Output the [x, y] coordinate of the center of the cell containing the given text.  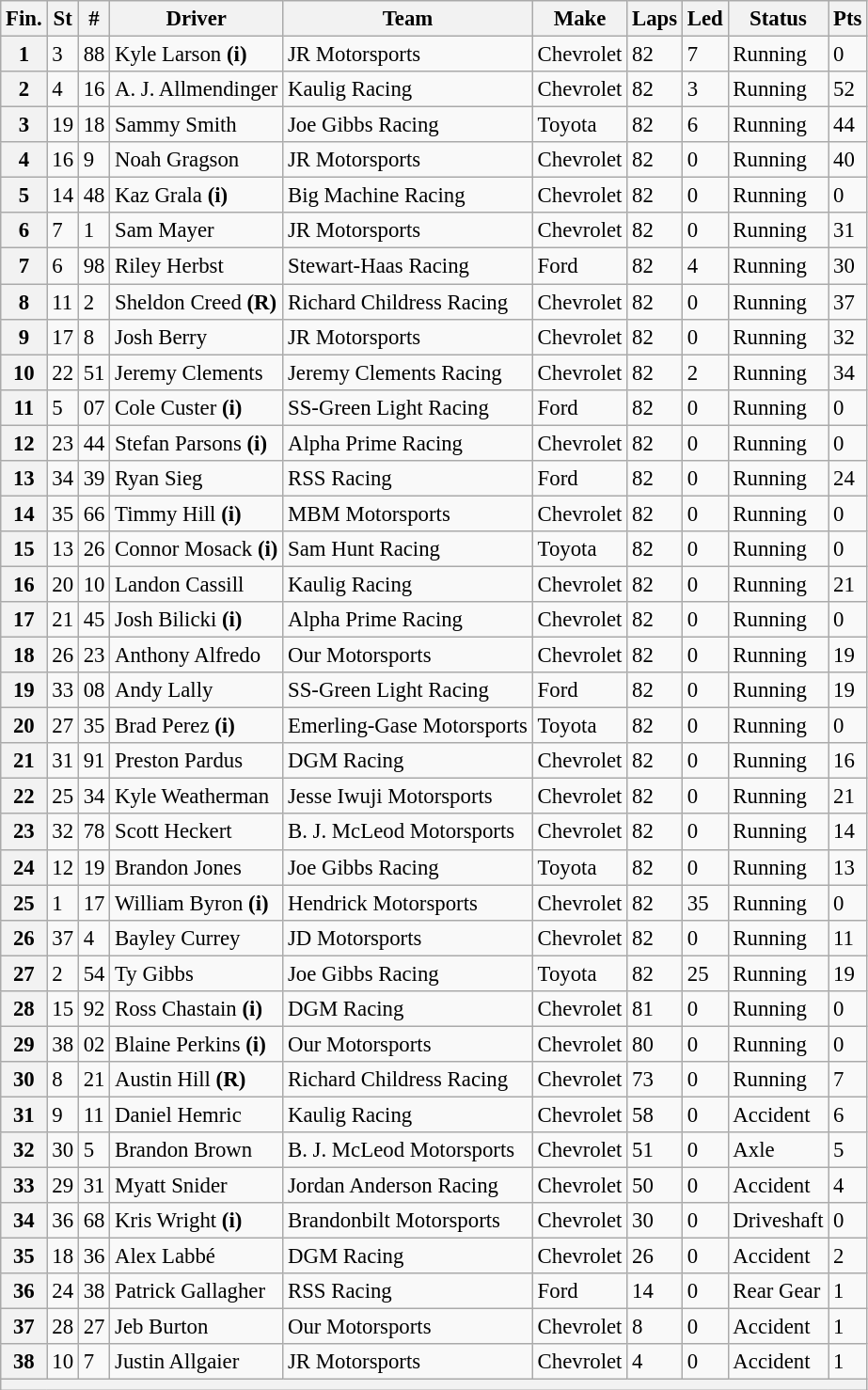
Ryan Sieg [197, 479]
Josh Berry [197, 337]
Josh Bilicki (i) [197, 620]
Anthony Alfredo [197, 656]
39 [94, 479]
Brandonbilt Motorsports [408, 1221]
Jeremy Clements [197, 372]
Kaz Grala (i) [197, 196]
50 [655, 1186]
88 [94, 55]
Brad Perez (i) [197, 726]
Make [579, 19]
91 [94, 761]
66 [94, 513]
Driver [197, 19]
A. J. Allmendinger [197, 89]
Riley Herbst [197, 266]
Alex Labbé [197, 1256]
81 [655, 1009]
Noah Gragson [197, 160]
Rear Gear [779, 1291]
Austin Hill (R) [197, 1080]
73 [655, 1080]
07 [94, 407]
Brandon Brown [197, 1150]
Sheldon Creed (R) [197, 302]
58 [655, 1114]
Kyle Larson (i) [197, 55]
Big Machine Racing [408, 196]
54 [94, 973]
Ty Gibbs [197, 973]
St [62, 19]
Fin. [24, 19]
98 [94, 266]
Brandon Jones [197, 867]
Daniel Hemric [197, 1114]
Jesse Iwuji Motorsports [408, 797]
92 [94, 1009]
80 [655, 1044]
Emerling-Gase Motorsports [408, 726]
Landon Cassill [197, 584]
08 [94, 690]
Ross Chastain (i) [197, 1009]
Justin Allgaier [197, 1363]
52 [848, 89]
48 [94, 196]
Preston Pardus [197, 761]
Team [408, 19]
Sam Mayer [197, 230]
Led [705, 19]
Timmy Hill (i) [197, 513]
Pts [848, 19]
Laps [655, 19]
68 [94, 1221]
# [94, 19]
Scott Heckert [197, 832]
Stewart-Haas Racing [408, 266]
Bayley Currey [197, 938]
Myatt Snider [197, 1186]
MBM Motorsports [408, 513]
Jeremy Clements Racing [408, 372]
Driveshaft [779, 1221]
02 [94, 1044]
Cole Custer (i) [197, 407]
Kyle Weatherman [197, 797]
William Byron (i) [197, 903]
Sammy Smith [197, 125]
40 [848, 160]
45 [94, 620]
Status [779, 19]
Patrick Gallagher [197, 1291]
Kris Wright (i) [197, 1221]
Hendrick Motorsports [408, 903]
Jeb Burton [197, 1327]
Andy Lally [197, 690]
Connor Mosack (i) [197, 549]
Jordan Anderson Racing [408, 1186]
Axle [779, 1150]
78 [94, 832]
JD Motorsports [408, 938]
Sam Hunt Racing [408, 549]
Stefan Parsons (i) [197, 443]
Blaine Perkins (i) [197, 1044]
